Provide the [X, Y] coordinate of the cell's center where the given text is located.  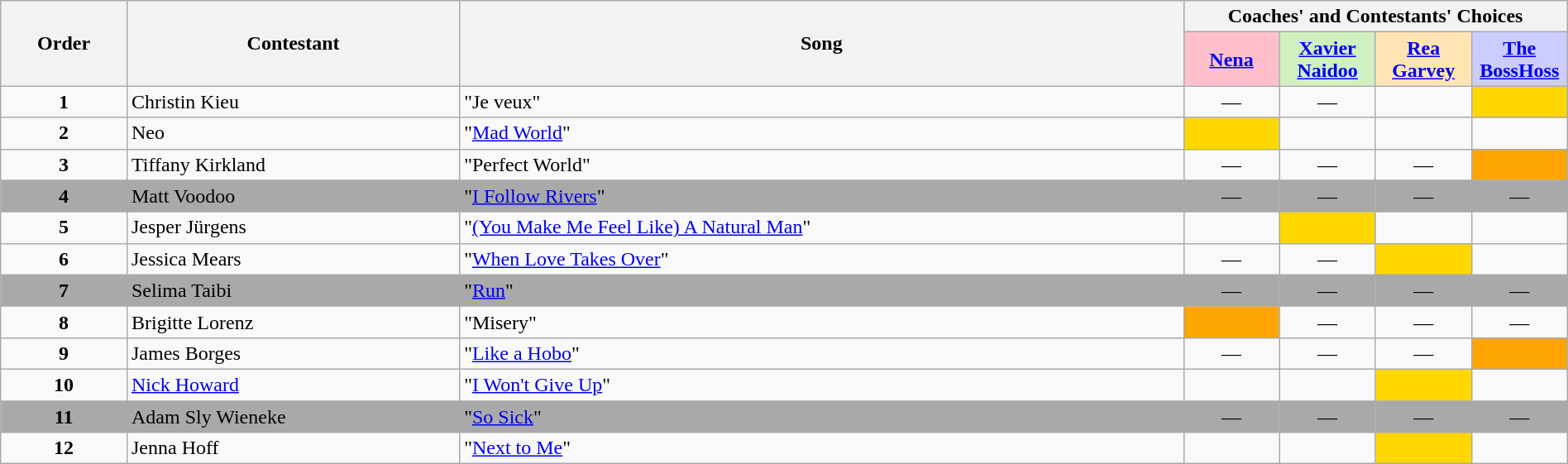
Song [822, 43]
"Mad World" [822, 133]
Adam Sly Wieneke [293, 416]
"Perfect World" [822, 165]
Christin Kieu [293, 102]
3 [65, 165]
"Misery" [822, 322]
9 [65, 353]
"(You Make Me Feel Like) A Natural Man" [822, 227]
Order [65, 43]
11 [65, 416]
"Je veux" [822, 102]
"I Follow Rivers" [822, 196]
6 [65, 259]
12 [65, 448]
The BossHoss [1519, 60]
Tiffany Kirkland [293, 165]
"When Love Takes Over" [822, 259]
7 [65, 290]
"I Won't Give Up" [822, 385]
Nena [1231, 60]
Rea Garvey [1423, 60]
"Like a Hobo" [822, 353]
2 [65, 133]
Nick Howard [293, 385]
Jenna Hoff [293, 448]
Coaches' and Contestants' Choices [1375, 17]
Neo [293, 133]
Brigitte Lorenz [293, 322]
"So Sick" [822, 416]
Xavier Naidoo [1327, 60]
Jessica Mears [293, 259]
Contestant [293, 43]
5 [65, 227]
8 [65, 322]
Jesper Jürgens [293, 227]
James Borges [293, 353]
10 [65, 385]
Matt Voodoo [293, 196]
Selima Taibi [293, 290]
"Run" [822, 290]
4 [65, 196]
"Next to Me" [822, 448]
1 [65, 102]
